Pinpoint the cell where the given text exists, returning its [X, Y] midpoint coordinate. 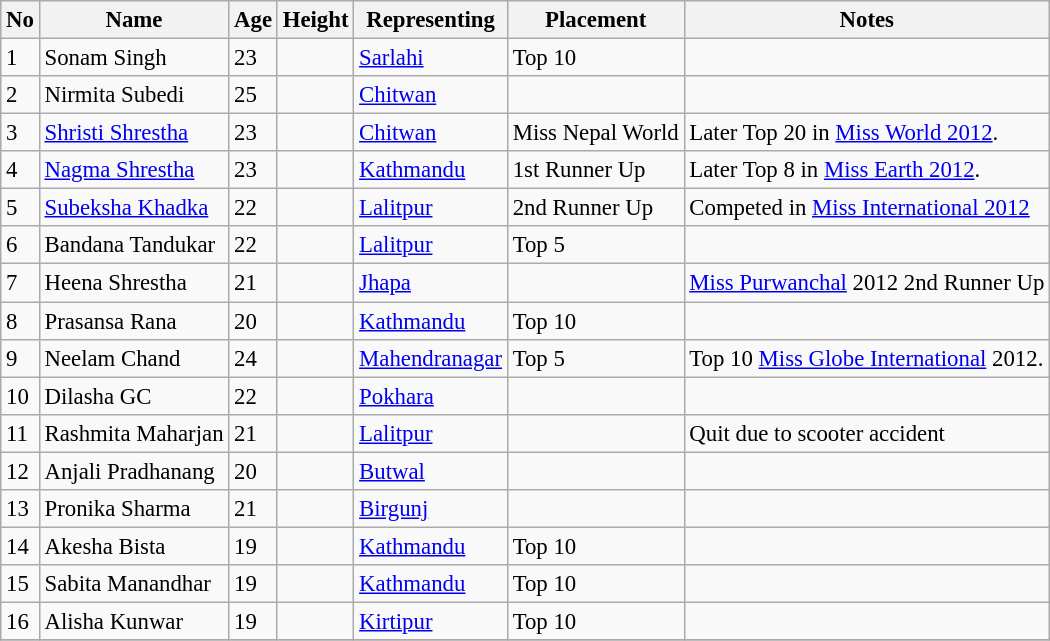
2 [20, 95]
Bandana Tandukar [134, 245]
14 [20, 546]
Subeksha Khadka [134, 208]
10 [20, 396]
Shristi Shrestha [134, 133]
3 [20, 133]
Quit due to scooter accident [867, 433]
Height [315, 20]
Akesha Bista [134, 546]
Name [134, 20]
Miss Purwanchal 2012 2nd Runner Up [867, 283]
6 [20, 245]
11 [20, 433]
Later Top 8 in Miss Earth 2012. [867, 170]
Pokhara [431, 396]
Birgunj [431, 509]
Butwal [431, 471]
12 [20, 471]
Anjali Pradhanang [134, 471]
25 [254, 95]
Pronika Sharma [134, 509]
5 [20, 208]
Rashmita Maharjan [134, 433]
Competed in Miss International 2012 [867, 208]
Miss Nepal World [596, 133]
Sarlahi [431, 58]
Dilasha GC [134, 396]
8 [20, 321]
Sabita Manandhar [134, 584]
No [20, 20]
2nd Runner Up [596, 208]
Prasansa Rana [134, 321]
Notes [867, 20]
Heena Shrestha [134, 283]
Representing [431, 20]
Age [254, 20]
Jhapa [431, 283]
15 [20, 584]
4 [20, 170]
Alisha Kunwar [134, 621]
7 [20, 283]
Placement [596, 20]
13 [20, 509]
9 [20, 358]
Top 10 Miss Globe International 2012. [867, 358]
Mahendranagar [431, 358]
Kirtipur [431, 621]
Neelam Chand [134, 358]
Later Top 20 in Miss World 2012. [867, 133]
16 [20, 621]
24 [254, 358]
Sonam Singh [134, 58]
Nirmita Subedi [134, 95]
1st Runner Up [596, 170]
1 [20, 58]
Nagma Shrestha [134, 170]
